Output the [x, y] coordinate of the center of the cell containing the given text.  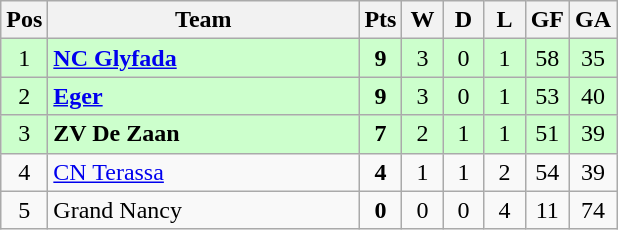
7 [380, 134]
51 [547, 134]
53 [547, 96]
CN Terassa [204, 172]
ZV De Zaan [204, 134]
Eger [204, 96]
Grand Nancy [204, 210]
Pos [24, 20]
74 [594, 210]
35 [594, 58]
GA [594, 20]
Team [204, 20]
Pts [380, 20]
L [504, 20]
NC Glyfada [204, 58]
D [464, 20]
40 [594, 96]
11 [547, 210]
58 [547, 58]
GF [547, 20]
W [422, 20]
5 [24, 210]
54 [547, 172]
